Locate the cell with the specified text and output its (X, Y) center coordinate. 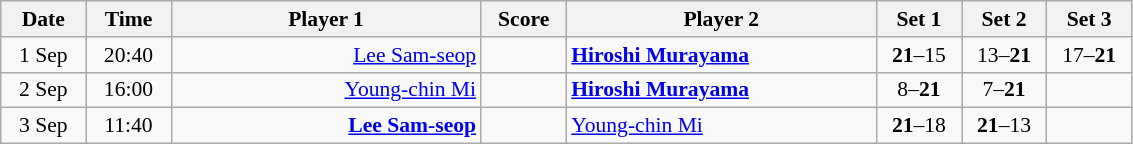
21–13 (1004, 126)
20:40 (128, 55)
Set 2 (1004, 19)
17–21 (1090, 55)
Set 1 (918, 19)
8–21 (918, 90)
Player 1 (326, 19)
21–15 (918, 55)
Player 2 (721, 19)
11:40 (128, 126)
21–18 (918, 126)
1 Sep (44, 55)
13–21 (1004, 55)
16:00 (128, 90)
Score (524, 19)
Time (128, 19)
2 Sep (44, 90)
Set 3 (1090, 19)
3 Sep (44, 126)
7–21 (1004, 90)
Date (44, 19)
